For the text-containing cell, return its midpoint in (X, Y) coordinate format. 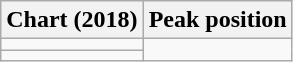
Chart (2018) (72, 20)
Peak position (218, 20)
